Provide the (X, Y) coordinate of the cell's center where the given text is located.  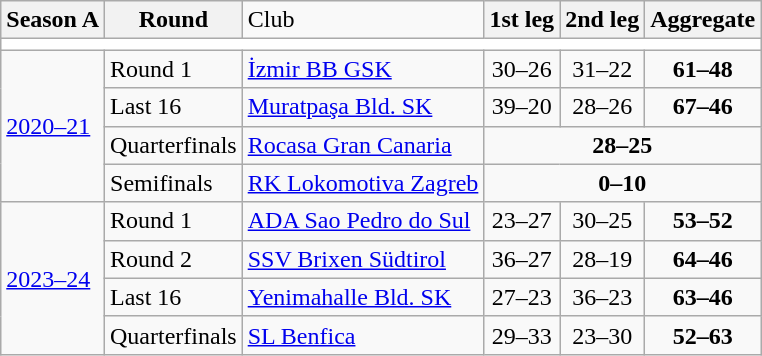
36–27 (522, 259)
Rocasa Gran Canaria (363, 145)
29–33 (522, 335)
36–23 (602, 297)
2023–24 (53, 278)
2nd leg (602, 20)
0–10 (622, 183)
31–22 (602, 69)
SSV Brixen Südtirol (363, 259)
27–23 (522, 297)
1st leg (522, 20)
61–48 (703, 69)
Yenimahalle Bld. SK (363, 297)
Aggregate (703, 20)
30–25 (602, 221)
23–27 (522, 221)
Club (363, 20)
İzmir BB GSK (363, 69)
28–26 (602, 107)
28–19 (602, 259)
2020–21 (53, 126)
63–46 (703, 297)
RK Lokomotiva Zagreb (363, 183)
Muratpaşa Bld. SK (363, 107)
Round (174, 20)
30–26 (522, 69)
Semifinals (174, 183)
67–46 (703, 107)
39–20 (522, 107)
52–63 (703, 335)
53–52 (703, 221)
64–46 (703, 259)
28–25 (622, 145)
SL Benfica (363, 335)
Season A (53, 20)
ADA Sao Pedro do Sul (363, 221)
23–30 (602, 335)
Round 2 (174, 259)
